Locate the cell with the specified text and output its [X, Y] center coordinate. 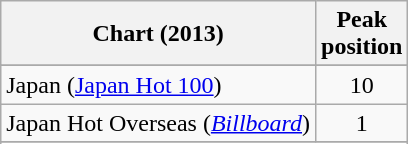
Japan Hot Overseas (Billboard) [158, 123]
Japan (Japan Hot 100) [158, 85]
Peakposition [362, 34]
1 [362, 123]
Chart (2013) [158, 34]
10 [362, 85]
